Output the (x, y) coordinate of the center of the cell containing the given text.  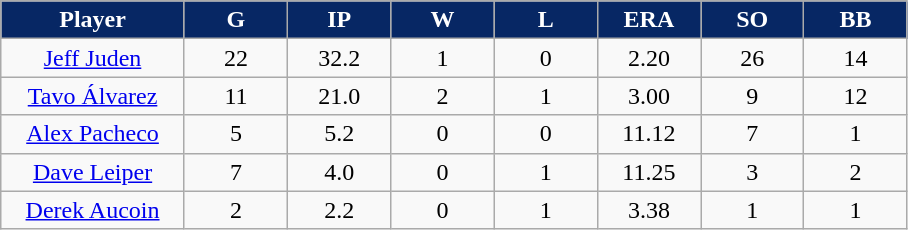
32.2 (340, 58)
IP (340, 20)
SO (752, 20)
14 (856, 58)
26 (752, 58)
11.12 (648, 134)
2.20 (648, 58)
ERA (648, 20)
22 (236, 58)
3.38 (648, 210)
Tavo Álvarez (93, 96)
3.00 (648, 96)
W (442, 20)
12 (856, 96)
3 (752, 172)
Jeff Juden (93, 58)
G (236, 20)
5 (236, 134)
21.0 (340, 96)
BB (856, 20)
Alex Pacheco (93, 134)
4.0 (340, 172)
2.2 (340, 210)
5.2 (340, 134)
L (546, 20)
Player (93, 20)
9 (752, 96)
Dave Leiper (93, 172)
Derek Aucoin (93, 210)
11.25 (648, 172)
11 (236, 96)
